From the cell containing the given text, extract its center point as (x, y) coordinate. 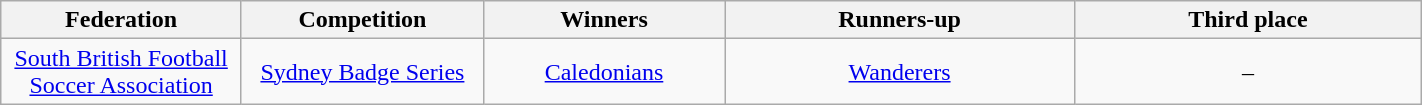
Third place (1248, 20)
Winners (604, 20)
Wanderers (900, 72)
Competition (362, 20)
Runners-up (900, 20)
– (1248, 72)
Caledonians (604, 72)
Sydney Badge Series (362, 72)
Federation (122, 20)
South British Football Soccer Association (122, 72)
